From the cell containing the given text, extract its center point as (X, Y) coordinate. 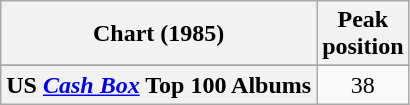
38 (363, 85)
US Cash Box Top 100 Albums (159, 85)
Peakposition (363, 34)
Chart (1985) (159, 34)
